Pinpoint the cell where the given text exists, returning its [X, Y] midpoint coordinate. 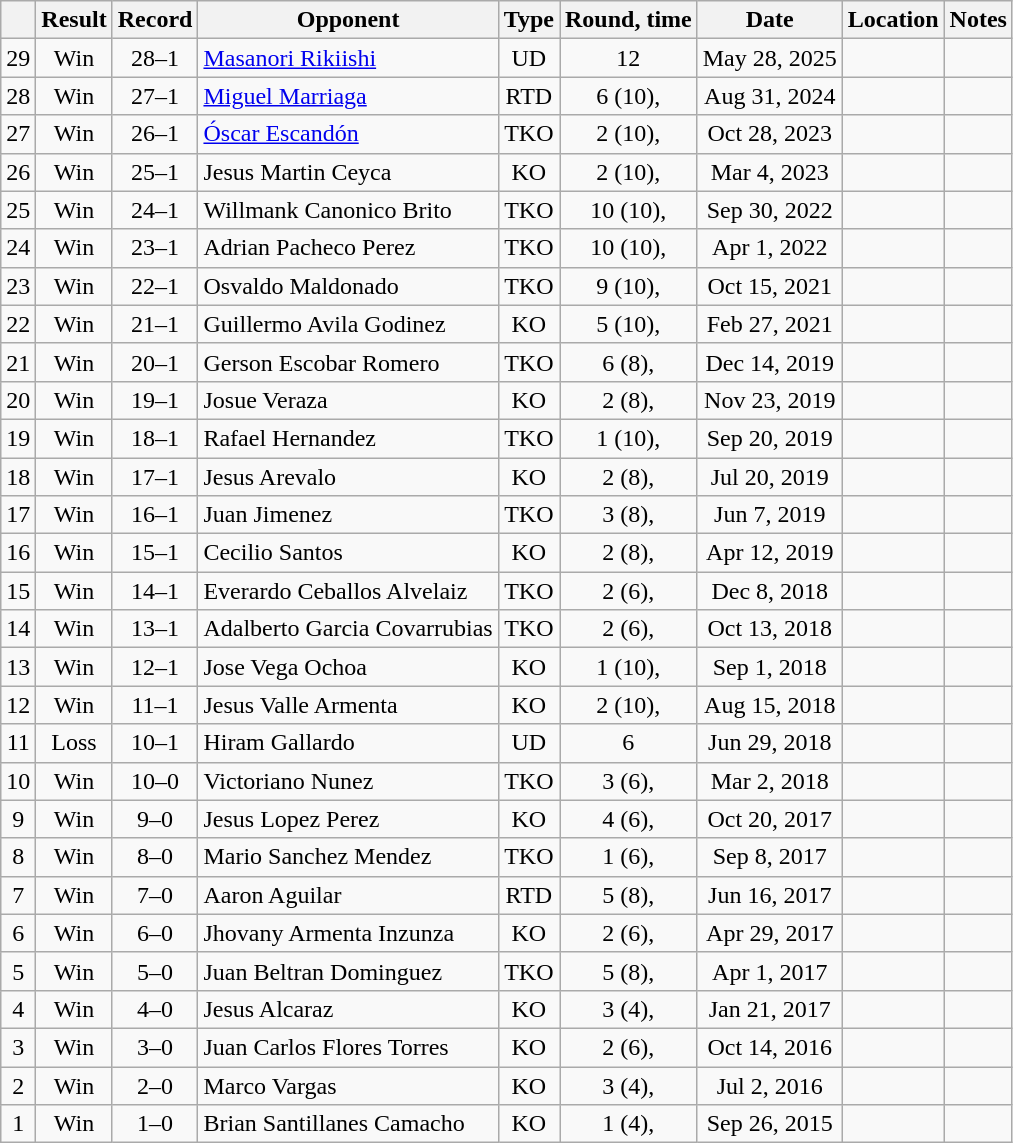
Oct 28, 2023 [770, 134]
15 [18, 591]
Jesus Martin Ceyca [348, 172]
Oct 14, 2016 [770, 1047]
Willmank Canonico Brito [348, 210]
10 [18, 781]
Adalberto Garcia Covarrubias [348, 629]
Apr 1, 2017 [770, 971]
Jhovany Armenta Inzunza [348, 933]
Juan Carlos Flores Torres [348, 1047]
16 [18, 553]
21 [18, 362]
3 (6), [629, 781]
13–1 [155, 629]
Mar 2, 2018 [770, 781]
25–1 [155, 172]
Oct 15, 2021 [770, 286]
Cecilio Santos [348, 553]
6 (8), [629, 362]
1–0 [155, 1124]
Dec 8, 2018 [770, 591]
Sep 8, 2017 [770, 857]
Jan 21, 2017 [770, 1009]
16–1 [155, 515]
19–1 [155, 400]
9 [18, 819]
7 [18, 895]
4 (6), [629, 819]
Osvaldo Maldonado [348, 286]
25 [18, 210]
Rafael Hernandez [348, 438]
9 (10), [629, 286]
5–0 [155, 971]
Jesus Arevalo [348, 477]
Jul 2, 2016 [770, 1085]
7–0 [155, 895]
5 [18, 971]
Location [893, 20]
10–1 [155, 743]
1 [18, 1124]
29 [18, 58]
Apr 29, 2017 [770, 933]
10–0 [155, 781]
6–0 [155, 933]
3 (8), [629, 515]
27 [18, 134]
Type [528, 20]
4–0 [155, 1009]
Result [74, 20]
Loss [74, 743]
17 [18, 515]
12–1 [155, 667]
Sep 30, 2022 [770, 210]
Apr 12, 2019 [770, 553]
9–0 [155, 819]
Oct 20, 2017 [770, 819]
Nov 23, 2019 [770, 400]
11–1 [155, 705]
23–1 [155, 248]
4 [18, 1009]
Jul 20, 2019 [770, 477]
Sep 20, 2019 [770, 438]
Opponent [348, 20]
Juan Beltran Dominguez [348, 971]
27–1 [155, 96]
Hiram Gallardo [348, 743]
18 [18, 477]
21–1 [155, 324]
Jun 7, 2019 [770, 515]
24 [18, 248]
Feb 27, 2021 [770, 324]
22–1 [155, 286]
May 28, 2025 [770, 58]
14–1 [155, 591]
Jun 16, 2017 [770, 895]
Sep 26, 2015 [770, 1124]
Aaron Aguilar [348, 895]
Aug 31, 2024 [770, 96]
23 [18, 286]
11 [18, 743]
Round, time [629, 20]
Gerson Escobar Romero [348, 362]
Óscar Escandón [348, 134]
20 [18, 400]
2–0 [155, 1085]
Everardo Ceballos Alvelaiz [348, 591]
5 (10), [629, 324]
3 [18, 1047]
8–0 [155, 857]
24–1 [155, 210]
Apr 1, 2022 [770, 248]
13 [18, 667]
19 [18, 438]
Oct 13, 2018 [770, 629]
22 [18, 324]
Marco Vargas [348, 1085]
Jun 29, 2018 [770, 743]
20–1 [155, 362]
Masanori Rikiishi [348, 58]
Adrian Pacheco Perez [348, 248]
Mar 4, 2023 [770, 172]
Jesus Valle Armenta [348, 705]
18–1 [155, 438]
Josue Veraza [348, 400]
Mario Sanchez Mendez [348, 857]
Brian Santillanes Camacho [348, 1124]
Guillermo Avila Godinez [348, 324]
15–1 [155, 553]
Victoriano Nunez [348, 781]
28 [18, 96]
1 (4), [629, 1124]
26–1 [155, 134]
17–1 [155, 477]
Juan Jimenez [348, 515]
Date [770, 20]
3–0 [155, 1047]
28–1 [155, 58]
14 [18, 629]
Record [155, 20]
1 (6), [629, 857]
6 (10), [629, 96]
Jesus Lopez Perez [348, 819]
8 [18, 857]
2 [18, 1085]
26 [18, 172]
Miguel Marriaga [348, 96]
Dec 14, 2019 [770, 362]
Jesus Alcaraz [348, 1009]
Jose Vega Ochoa [348, 667]
Aug 15, 2018 [770, 705]
Notes [978, 20]
Sep 1, 2018 [770, 667]
